Return the (x, y) coordinate for the center point of the cell that contains the specified text.  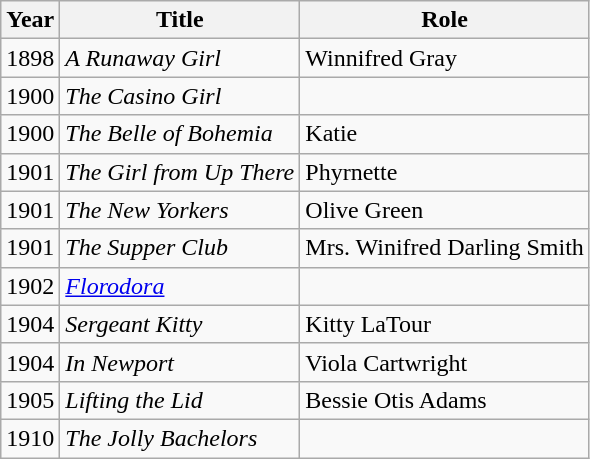
The Supper Club (180, 248)
The Jolly Bachelors (180, 438)
In Newport (180, 362)
Lifting the Lid (180, 400)
Bessie Otis Adams (445, 400)
The Belle of Bohemia (180, 134)
1905 (30, 400)
A Runaway Girl (180, 58)
1910 (30, 438)
Viola Cartwright (445, 362)
Winnifred Gray (445, 58)
Florodora (180, 286)
The Girl from Up There (180, 172)
Year (30, 20)
Katie (445, 134)
Kitty LaTour (445, 324)
Mrs. Winifred Darling Smith (445, 248)
The Casino Girl (180, 96)
Olive Green (445, 210)
Role (445, 20)
Title (180, 20)
1902 (30, 286)
1898 (30, 58)
Sergeant Kitty (180, 324)
The New Yorkers (180, 210)
Phyrnette (445, 172)
